Extract the [x, y] coordinate from the center of the cell holding the provided text.  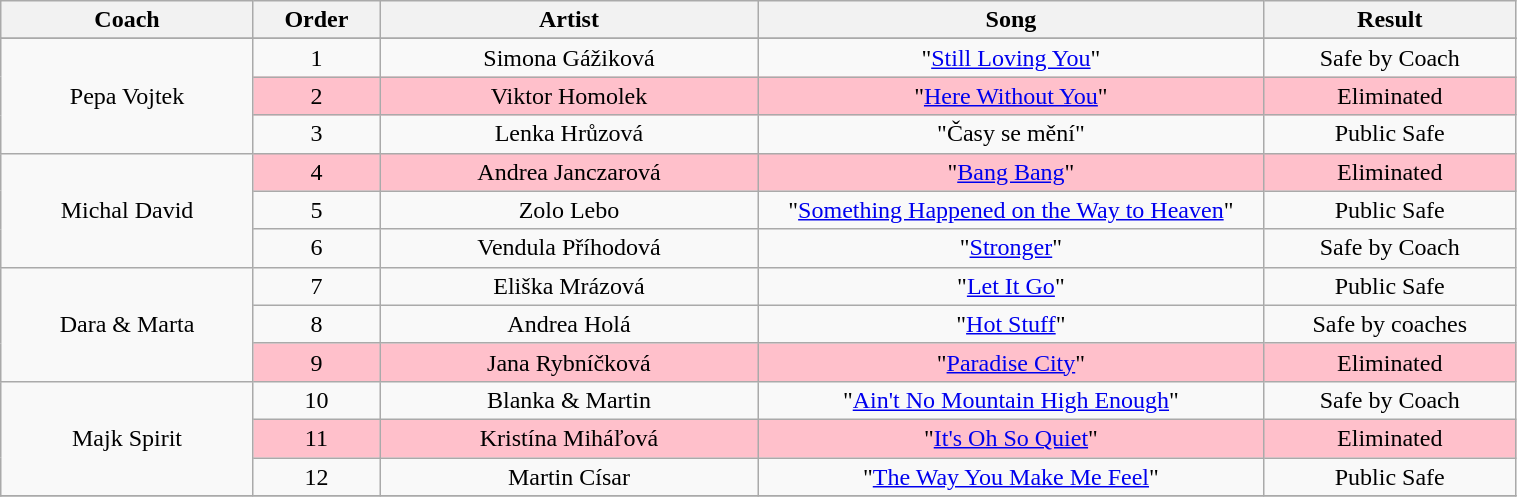
10 [316, 400]
Martin Císar [570, 477]
Majk Spirit [128, 438]
Eliška Mrázová [570, 286]
4 [316, 172]
"Here Without You" [1010, 96]
1 [316, 58]
11 [316, 438]
Pepa Vojtek [128, 96]
Order [316, 20]
Zolo Lebo [570, 210]
Simona Gážiková [570, 58]
"Something Happened on the Way to Heaven" [1010, 210]
12 [316, 477]
"Let It Go" [1010, 286]
2 [316, 96]
Viktor Homolek [570, 96]
"Stronger" [1010, 248]
Dara & Marta [128, 324]
"Still Loving You" [1010, 58]
8 [316, 324]
"Bang Bang" [1010, 172]
Vendula Příhodová [570, 248]
"Ain't No Mountain High Enough" [1010, 400]
"The Way You Make Me Feel" [1010, 477]
5 [316, 210]
"Časy se mění" [1010, 134]
6 [316, 248]
9 [316, 362]
7 [316, 286]
"It's Oh So Quiet" [1010, 438]
Safe by coaches [1390, 324]
Andrea Holá [570, 324]
Coach [128, 20]
3 [316, 134]
Andrea Janczarová [570, 172]
Artist [570, 20]
"Paradise City" [1010, 362]
Song [1010, 20]
Jana Rybníčková [570, 362]
Kristína Miháľová [570, 438]
Lenka Hrůzová [570, 134]
"Hot Stuff" [1010, 324]
Michal David [128, 210]
Result [1390, 20]
Blanka & Martin [570, 400]
